Pinpoint the cell where the given text exists, returning its (X, Y) midpoint coordinate. 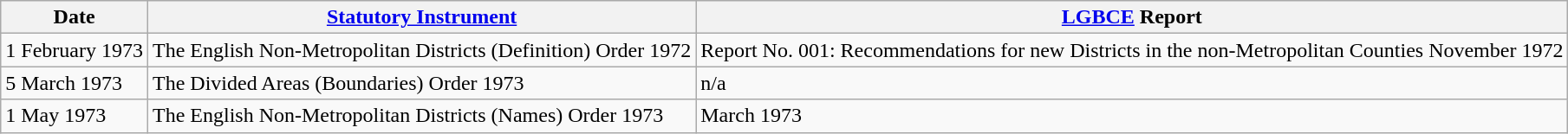
1 February 1973 (75, 50)
The Divided Areas (Boundaries) Order 1973 (421, 83)
LGBCE Report (1132, 17)
The English Non-Metropolitan Districts (Names) Order 1973 (421, 116)
5 March 1973 (75, 83)
Report No. 001: Recommendations for new Districts in the non-Metropolitan Counties November 1972 (1132, 50)
Date (75, 17)
The English Non-Metropolitan Districts (Definition) Order 1972 (421, 50)
1 May 1973 (75, 116)
n/a (1132, 83)
Statutory Instrument (421, 17)
March 1973 (1132, 116)
